Identify which cell holds the provided text, then report its [x, y] central coordinate. 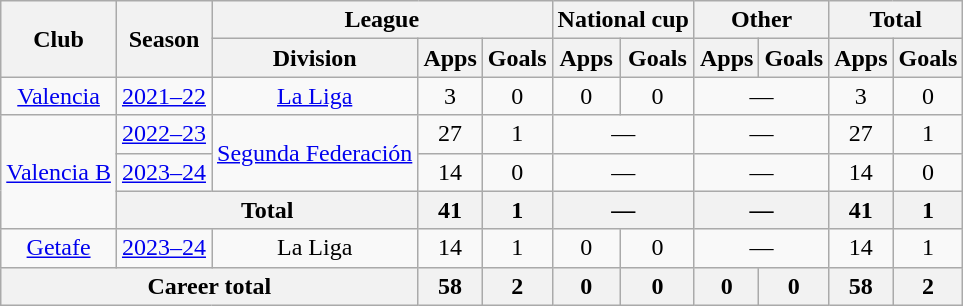
Division [315, 58]
Segunda Federación [315, 153]
2022–23 [164, 134]
National cup [623, 20]
Club [59, 39]
Valencia B [59, 172]
Season [164, 39]
Getafe [59, 248]
Other [761, 20]
Career total [210, 286]
2021–22 [164, 96]
League [382, 20]
Valencia [59, 96]
